Search for the cell housing the specified text and yield its (X, Y) center coordinate. 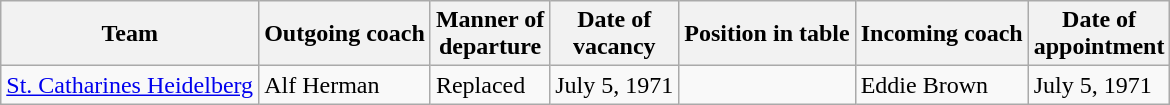
Eddie Brown (942, 85)
Date of appointment (1099, 34)
Outgoing coach (345, 34)
Date of vacancy (614, 34)
St. Catharines Heidelberg (130, 85)
Alf Herman (345, 85)
Manner of departure (490, 34)
Team (130, 34)
Replaced (490, 85)
Position in table (767, 34)
Incoming coach (942, 34)
